Extract the (x, y) coordinate from the center of the cell holding the provided text.  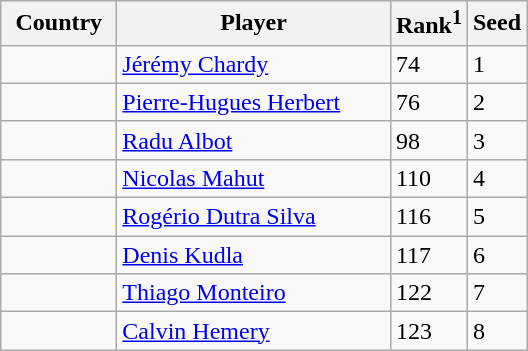
3 (496, 140)
110 (428, 178)
Pierre-Hugues Herbert (254, 102)
116 (428, 217)
Denis Kudla (254, 255)
Seed (496, 24)
Country (59, 24)
Nicolas Mahut (254, 178)
117 (428, 255)
1 (496, 64)
98 (428, 140)
Rank1 (428, 24)
6 (496, 255)
123 (428, 331)
2 (496, 102)
74 (428, 64)
7 (496, 293)
Thiago Monteiro (254, 293)
8 (496, 331)
5 (496, 217)
76 (428, 102)
Rogério Dutra Silva (254, 217)
4 (496, 178)
Calvin Hemery (254, 331)
Player (254, 24)
Jérémy Chardy (254, 64)
122 (428, 293)
Radu Albot (254, 140)
